Determine the (X, Y) coordinate at the center of the cell enclosing the given text.  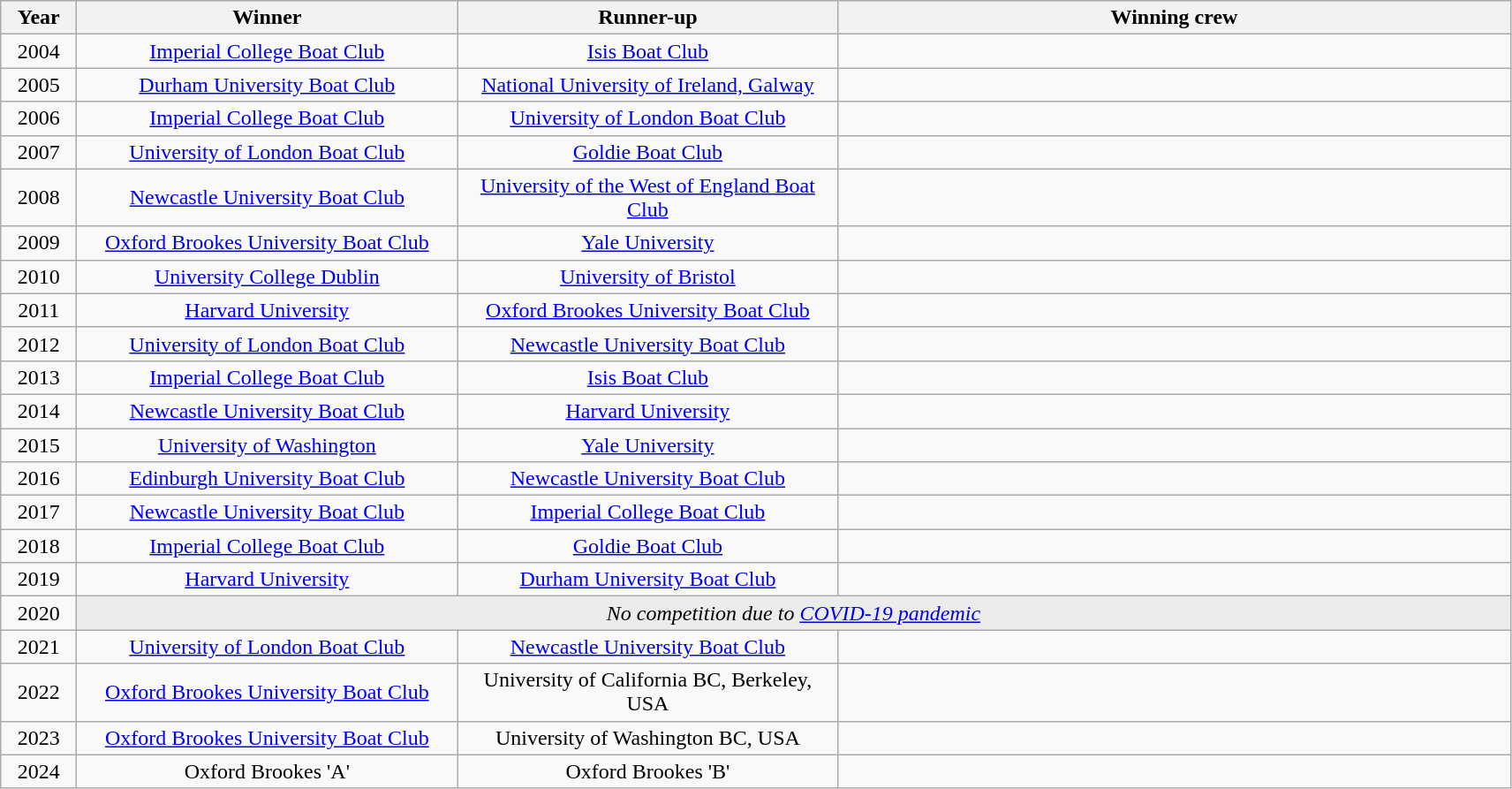
Winning crew (1175, 18)
2022 (39, 693)
Runner-up (648, 18)
2024 (39, 771)
2006 (39, 118)
2020 (39, 613)
2016 (39, 479)
No competition due to COVID-19 pandemic (793, 613)
2018 (39, 546)
University of the West of England Boat Club (648, 198)
2004 (39, 51)
2013 (39, 377)
2007 (39, 152)
2019 (39, 580)
2014 (39, 411)
2008 (39, 198)
2023 (39, 738)
University of Washington (267, 444)
University of California BC, Berkeley, USA (648, 693)
National University of Ireland, Galway (648, 85)
University College Dublin (267, 277)
University of Bristol (648, 277)
2005 (39, 85)
Oxford Brookes 'A' (267, 771)
2009 (39, 243)
Oxford Brookes 'B' (648, 771)
2011 (39, 310)
University of Washington BC, USA (648, 738)
2012 (39, 344)
Winner (267, 18)
Year (39, 18)
2015 (39, 444)
2021 (39, 647)
2010 (39, 277)
2017 (39, 512)
Edinburgh University Boat Club (267, 479)
